Detect which cell encompasses the target text, then output its [x, y] center coordinate. 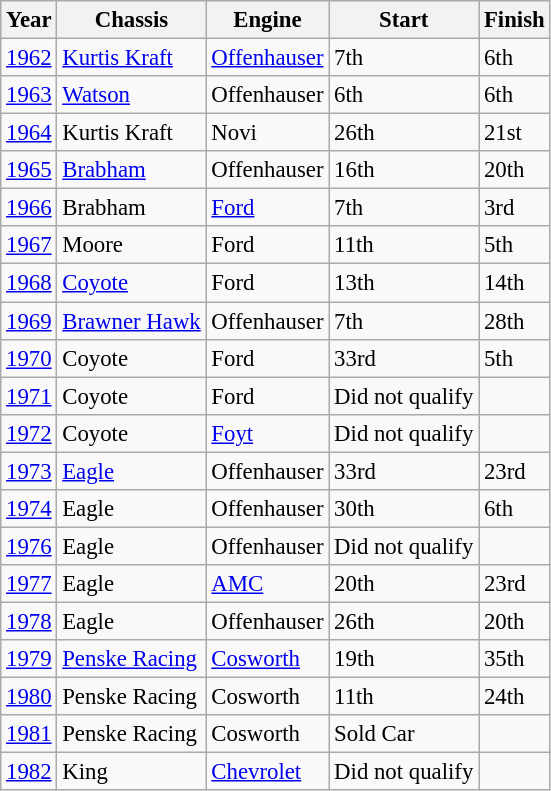
1966 [29, 208]
Chassis [132, 20]
King [132, 772]
1968 [29, 283]
Finish [514, 20]
AMC [268, 584]
19th [404, 659]
1969 [29, 321]
1963 [29, 95]
1973 [29, 471]
1971 [29, 396]
Moore [132, 245]
3rd [514, 208]
Year [29, 20]
30th [404, 509]
Engine [268, 20]
35th [514, 659]
21st [514, 133]
1962 [29, 58]
1972 [29, 433]
1981 [29, 734]
1974 [29, 509]
1977 [29, 584]
13th [404, 283]
28th [514, 321]
1964 [29, 133]
1970 [29, 358]
Sold Car [404, 734]
1967 [29, 245]
1978 [29, 621]
1979 [29, 659]
1965 [29, 170]
16th [404, 170]
Novi [268, 133]
14th [514, 283]
Start [404, 20]
1982 [29, 772]
Watson [132, 95]
1980 [29, 697]
Chevrolet [268, 772]
Brawner Hawk [132, 321]
1976 [29, 546]
Foyt [268, 433]
24th [514, 697]
